Find where the given text appears and provide that cell's center as (X, Y) coordinate. 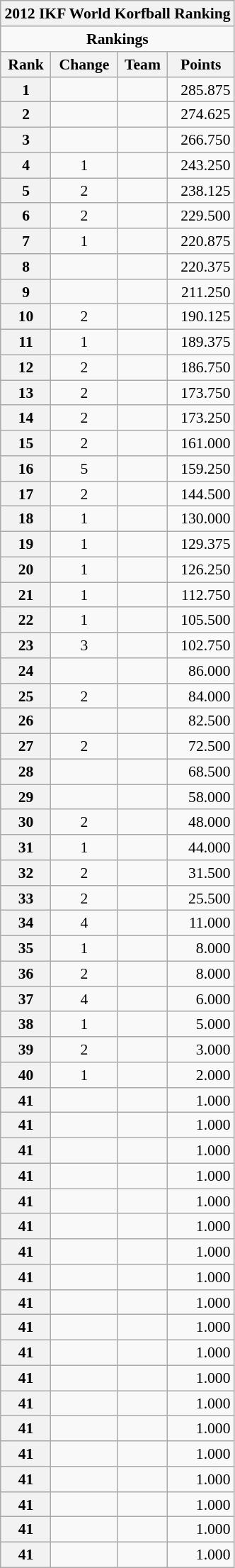
84.000 (201, 696)
238.125 (201, 191)
173.250 (201, 418)
24 (25, 671)
274.625 (201, 115)
26 (25, 721)
12 (25, 367)
285.875 (201, 89)
6 (25, 216)
39 (25, 1050)
20 (25, 569)
161.000 (201, 443)
40 (25, 1075)
17 (25, 494)
31.500 (201, 873)
21 (25, 595)
Team (143, 65)
36 (25, 974)
58.000 (201, 797)
211.250 (201, 291)
44.000 (201, 847)
Rank (25, 65)
126.250 (201, 569)
11 (25, 342)
2012 IKF World Korfball Ranking (117, 13)
48.000 (201, 822)
35 (25, 948)
129.375 (201, 544)
2.000 (201, 1075)
38 (25, 1024)
25 (25, 696)
130.000 (201, 519)
112.750 (201, 595)
Change (84, 65)
102.750 (201, 645)
266.750 (201, 140)
159.250 (201, 469)
18 (25, 519)
23 (25, 645)
220.875 (201, 241)
34 (25, 923)
19 (25, 544)
28 (25, 772)
27 (25, 746)
105.500 (201, 620)
86.000 (201, 671)
6.000 (201, 999)
82.500 (201, 721)
29 (25, 797)
31 (25, 847)
243.250 (201, 165)
9 (25, 291)
190.125 (201, 317)
3.000 (201, 1050)
186.750 (201, 367)
14 (25, 418)
22 (25, 620)
25.500 (201, 898)
13 (25, 393)
15 (25, 443)
144.500 (201, 494)
32 (25, 873)
8 (25, 267)
33 (25, 898)
229.500 (201, 216)
220.375 (201, 267)
16 (25, 469)
7 (25, 241)
72.500 (201, 746)
Rankings (117, 39)
30 (25, 822)
68.500 (201, 772)
10 (25, 317)
189.375 (201, 342)
Points (201, 65)
173.750 (201, 393)
37 (25, 999)
5.000 (201, 1024)
11.000 (201, 923)
